Provide the (x, y) coordinate of the cell's center where the given text is located.  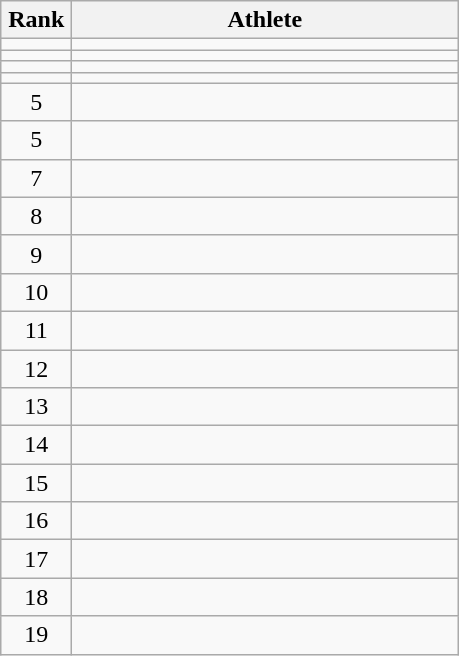
16 (36, 521)
Athlete (265, 20)
Rank (36, 20)
12 (36, 369)
9 (36, 254)
17 (36, 559)
18 (36, 597)
15 (36, 483)
10 (36, 292)
8 (36, 216)
7 (36, 178)
13 (36, 407)
19 (36, 635)
11 (36, 330)
14 (36, 445)
